Return (X, Y) of the center of cell containing provided text 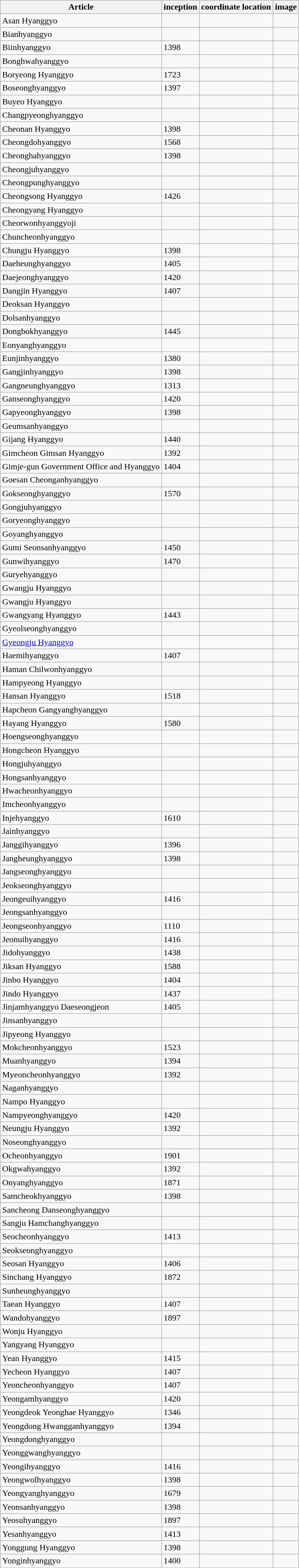
Daeheunghyanggyo (81, 264)
Sinchang Hyanggyo (81, 1277)
Haman Chilwonhyanggyo (81, 669)
Cheongdohyanggyo (81, 142)
Yonginhyanggyo (81, 1561)
Gyeolseonghyanggyo (81, 629)
Sangju Hamchanghyanggyo (81, 1223)
Bonghwahyanggyo (81, 61)
Eonyanghyanggyo (81, 345)
Gongjuhyanggyo (81, 507)
1438 (180, 953)
Gangneunghyanggyo (81, 385)
Gyeongju Hyanggyo (81, 642)
Dongbokhyanggyo (81, 331)
Bianhyanggyo (81, 34)
1443 (180, 615)
Sancheong Danseonghyanggyo (81, 1209)
Cheorwonhyanggyoji (81, 223)
1523 (180, 1048)
Jangseonghyanggyo (81, 872)
Yeosuhyanggyo (81, 1520)
Jeongeuihyanggyo (81, 899)
Hayang Hyanggyo (81, 723)
Jinbo Hyanggyo (81, 980)
Gumi Seonsanhyanggyo (81, 547)
Buyeo Hyanggyo (81, 102)
1110 (180, 926)
1570 (180, 493)
Samcheokhyanggyo (81, 1196)
Hapcheon Gangyanghyanggyo (81, 710)
Eunjinhyanggyo (81, 358)
Hoengseonghyanggyo (81, 737)
1346 (180, 1412)
image (286, 7)
1518 (180, 696)
Okgwahyanggyo (81, 1169)
1610 (180, 818)
1426 (180, 196)
Jeokseonghyanggyo (81, 885)
1396 (180, 845)
Dangjin Hyanggyo (81, 291)
Jidohyanggyo (81, 953)
Hwacheonhyanggyo (81, 791)
1415 (180, 1358)
Wandohyanggyo (81, 1318)
Cheonghahyanggyo (81, 155)
Yeongdonghyanggyo (81, 1439)
Muanhyanggyo (81, 1061)
Yesanhyanggyo (81, 1534)
Gunwihyanggyo (81, 561)
Neungju Hyanggyo (81, 1129)
Yeonggwanghyanggyo (81, 1453)
Janggihyanggyo (81, 845)
1397 (180, 88)
Seocheonhyanggyo (81, 1236)
Jindo Hyanggyo (81, 993)
Haemihyanggyo (81, 656)
Biinhyanggyo (81, 48)
Yangyang Hyanggyo (81, 1345)
Seokseonghyanggyo (81, 1250)
Yeongdeok Yeonghae Hyanggyo (81, 1412)
1400 (180, 1561)
Gimcheon Gimsan Hyanggyo (81, 453)
Nampo Hyanggyo (81, 1102)
Gijang Hyanggyo (81, 439)
Nampyeonghyanggyo (81, 1115)
Naganhyanggyo (81, 1088)
1450 (180, 547)
1901 (180, 1155)
Geumsanhyanggyo (81, 426)
Hongcheon Hyanggyo (81, 750)
Goesan Cheonganhyanggyo (81, 480)
Guryehyanggyo (81, 574)
Chungju Hyanggyo (81, 250)
Jainhyanggyo (81, 831)
Jiksan Hyanggyo (81, 966)
Yean Hyanggyo (81, 1358)
Ganseonghyanggyo (81, 399)
Mokcheonhyanggyo (81, 1048)
Hampyeong Hyanggyo (81, 683)
Dolsanhyanggyo (81, 318)
Hongsanhyanggyo (81, 777)
Hongjuhyanggyo (81, 764)
Hansan Hyanggyo (81, 696)
Daejeonghyanggyo (81, 277)
Jinjamhyanggyo Daeseongjeon (81, 1007)
Injehyanggyo (81, 818)
Myeoncheonhyanggyo (81, 1075)
Taean Hyanggyo (81, 1304)
Gapyeonghyanggyo (81, 413)
Yeoncheonhyanggyo (81, 1385)
1406 (180, 1264)
Sunheunghyanggyo (81, 1291)
1440 (180, 439)
1872 (180, 1277)
1679 (180, 1493)
Yeongihyanggyo (81, 1466)
Ocheonhyanggyo (81, 1155)
1445 (180, 331)
inception (180, 7)
Deoksan Hyanggyo (81, 304)
Yecheon Hyanggyo (81, 1372)
1313 (180, 385)
Jinsanhyanggyo (81, 1020)
Imcheonhyanggyo (81, 804)
Yeongwolhyanggyo (81, 1480)
Goryeonghyanggyo (81, 520)
Goyanghyanggyo (81, 534)
1470 (180, 561)
Jipyeong Hyanggyo (81, 1034)
1568 (180, 142)
Jeongseonhyanggyo (81, 926)
1871 (180, 1182)
Article (81, 7)
Gangjinhyanggyo (81, 372)
Boryeong Hyanggyo (81, 75)
Boseonghyanggyo (81, 88)
Jeonuihyanggyo (81, 939)
Noseonghyanggyo (81, 1142)
Cheongjuhyanggyo (81, 169)
Asan Hyanggyo (81, 21)
Gwangyang Hyanggyo (81, 615)
Gokseonghyanggyo (81, 493)
Yonggung Hyanggyo (81, 1547)
1588 (180, 966)
coordinate location (236, 7)
Onyanghyanggyo (81, 1182)
Cheongpunghyanggyo (81, 183)
1437 (180, 993)
Wonju Hyanggyo (81, 1331)
Yeongyanghyanggyo (81, 1493)
Yeongdong Hwangganhyanggyo (81, 1426)
Yeonsanhyanggyo (81, 1507)
Cheongyang Hyanggyo (81, 210)
1723 (180, 75)
Chuncheonhyanggyo (81, 237)
Cheonan Hyanggyo (81, 129)
Changpyeonghyanggyo (81, 115)
Cheongsong Hyanggyo (81, 196)
Yeongamhyanggyo (81, 1399)
Seosan Hyanggyo (81, 1264)
Jangheunghyanggyo (81, 858)
1380 (180, 358)
1580 (180, 723)
Jeongsanhyanggyo (81, 912)
Gimje-gun Government Office and Hyanggyo (81, 466)
